Determine the (X, Y) coordinate at the center of the cell enclosing the given text.  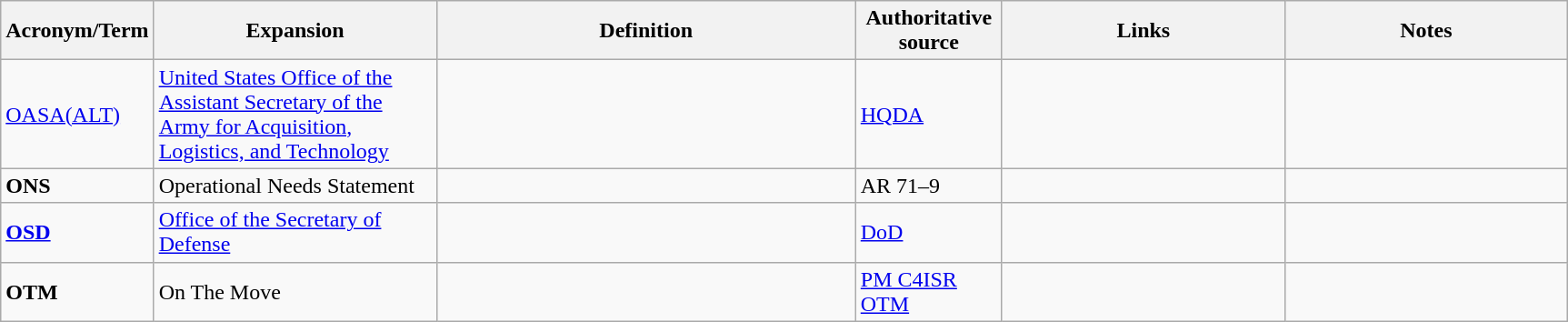
AR 71–9 (929, 186)
ONS (77, 186)
Definition (645, 31)
DoD (929, 233)
Acronym/Term (77, 31)
Authoritative source (929, 31)
Office of the Secretary of Defense (295, 233)
Links (1144, 31)
HQDA (929, 115)
PM C4ISR OTM (929, 291)
Operational Needs Statement (295, 186)
On The Move (295, 291)
United States Office of the Assistant Secretary of the Army for Acquisition, Logistics, and Technology (295, 115)
OASA(ALT) (77, 115)
OSD (77, 233)
OTM (77, 291)
Expansion (295, 31)
Notes (1425, 31)
